Return the [X, Y] coordinate for the center point of the cell that contains the specified text.  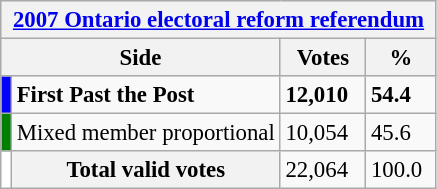
Mixed member proportional [146, 133]
54.4 [402, 95]
Total valid votes [146, 170]
Votes [323, 58]
Side [140, 58]
First Past the Post [146, 95]
10,054 [323, 133]
22,064 [323, 170]
2007 Ontario electoral reform referendum [219, 20]
12,010 [323, 95]
100.0 [402, 170]
45.6 [402, 133]
% [402, 58]
